Output the [X, Y] coordinate of the center of the cell containing the given text.  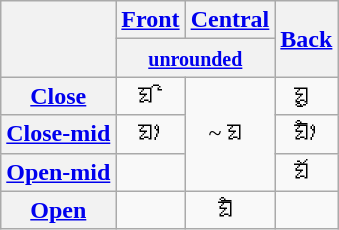
Open [58, 210]
ᤀᤥ [306, 134]
Close-mid [58, 134]
ᤀᤣ [150, 134]
Central [230, 20]
~ ᤀ [230, 134]
Close [58, 96]
Front [150, 20]
Back [306, 39]
ᤀᤡ [150, 96]
unrounded [196, 58]
ᤀᤢ [306, 96]
ᤀᤠ [230, 210]
Open-mid [58, 172]
ᤀᤨ [306, 172]
